From the cell containing the given text, extract its center point as (x, y) coordinate. 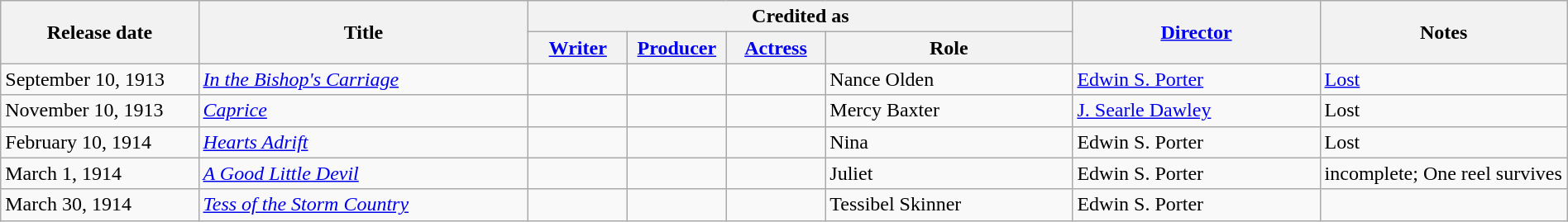
A Good Little Devil (364, 173)
Caprice (364, 111)
In the Bishop's Carriage (364, 79)
November 10, 1913 (99, 111)
Director (1196, 32)
Tessibel Skinner (949, 205)
Hearts Adrift (364, 142)
Producer (677, 48)
Role (949, 48)
J. Searle Dawley (1196, 111)
Notes (1444, 32)
Credited as (801, 17)
Nina (949, 142)
February 10, 1914 (99, 142)
Title (364, 32)
Mercy Baxter (949, 111)
Juliet (949, 173)
September 10, 1913 (99, 79)
Tess of the Storm Country (364, 205)
Actress (776, 48)
Writer (578, 48)
March 1, 1914 (99, 173)
March 30, 1914 (99, 205)
Release date (99, 32)
Nance Olden (949, 79)
incomplete; One reel survives (1444, 173)
